Output the [x, y] coordinate of the center of the cell containing the given text.  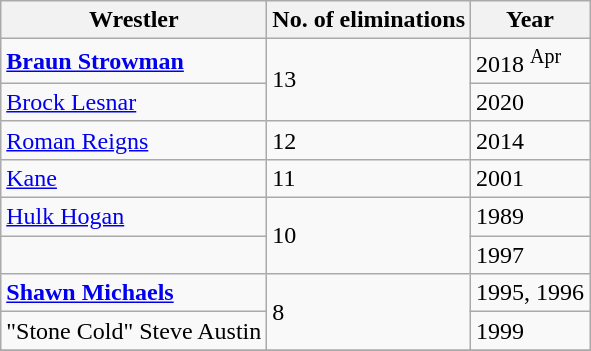
2018 Apr [530, 62]
2001 [530, 178]
12 [369, 140]
Brock Lesnar [134, 102]
Year [530, 20]
1997 [530, 255]
Hulk Hogan [134, 217]
"Stone Cold" Steve Austin [134, 331]
1995, 1996 [530, 293]
Roman Reigns [134, 140]
13 [369, 80]
10 [369, 236]
Kane [134, 178]
No. of eliminations [369, 20]
1989 [530, 217]
11 [369, 178]
2014 [530, 140]
Shawn Michaels [134, 293]
8 [369, 312]
Wrestler [134, 20]
2020 [530, 102]
Braun Strowman [134, 62]
1999 [530, 331]
